Identify which cell holds the provided text, then report its (x, y) central coordinate. 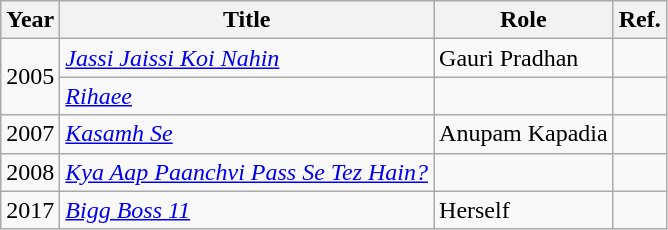
Anupam Kapadia (524, 134)
Kya Aap Paanchvi Pass Se Tez Hain? (247, 172)
2005 (30, 77)
Bigg Boss 11 (247, 210)
2007 (30, 134)
Herself (524, 210)
Role (524, 20)
Gauri Pradhan (524, 58)
Jassi Jaissi Koi Nahin (247, 58)
Ref. (640, 20)
2017 (30, 210)
Kasamh Se (247, 134)
Title (247, 20)
Rihaee (247, 96)
Year (30, 20)
2008 (30, 172)
